Capture the cell that displays the provided text and extract its [X, Y] central coordinate. 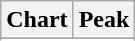
Chart [37, 20]
Peak [104, 20]
